Find where the given text appears and provide that cell's center as [X, Y] coordinate. 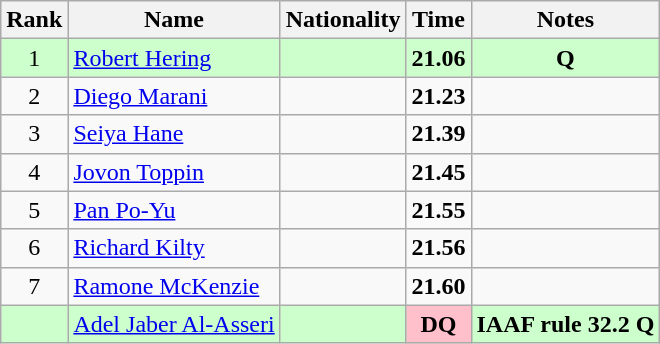
5 [34, 210]
21.56 [438, 248]
21.55 [438, 210]
21.23 [438, 96]
Time [438, 20]
21.39 [438, 134]
Richard Kilty [174, 248]
Ramone McKenzie [174, 286]
7 [34, 286]
Q [566, 58]
6 [34, 248]
Jovon Toppin [174, 172]
Diego Marani [174, 96]
Adel Jaber Al-Asseri [174, 324]
Name [174, 20]
21.45 [438, 172]
2 [34, 96]
4 [34, 172]
3 [34, 134]
Notes [566, 20]
DQ [438, 324]
Nationality [343, 20]
1 [34, 58]
IAAF rule 32.2 Q [566, 324]
21.06 [438, 58]
Seiya Hane [174, 134]
Pan Po-Yu [174, 210]
21.60 [438, 286]
Rank [34, 20]
Robert Hering [174, 58]
